Return the (x, y) coordinate for the center point of the cell that contains the specified text.  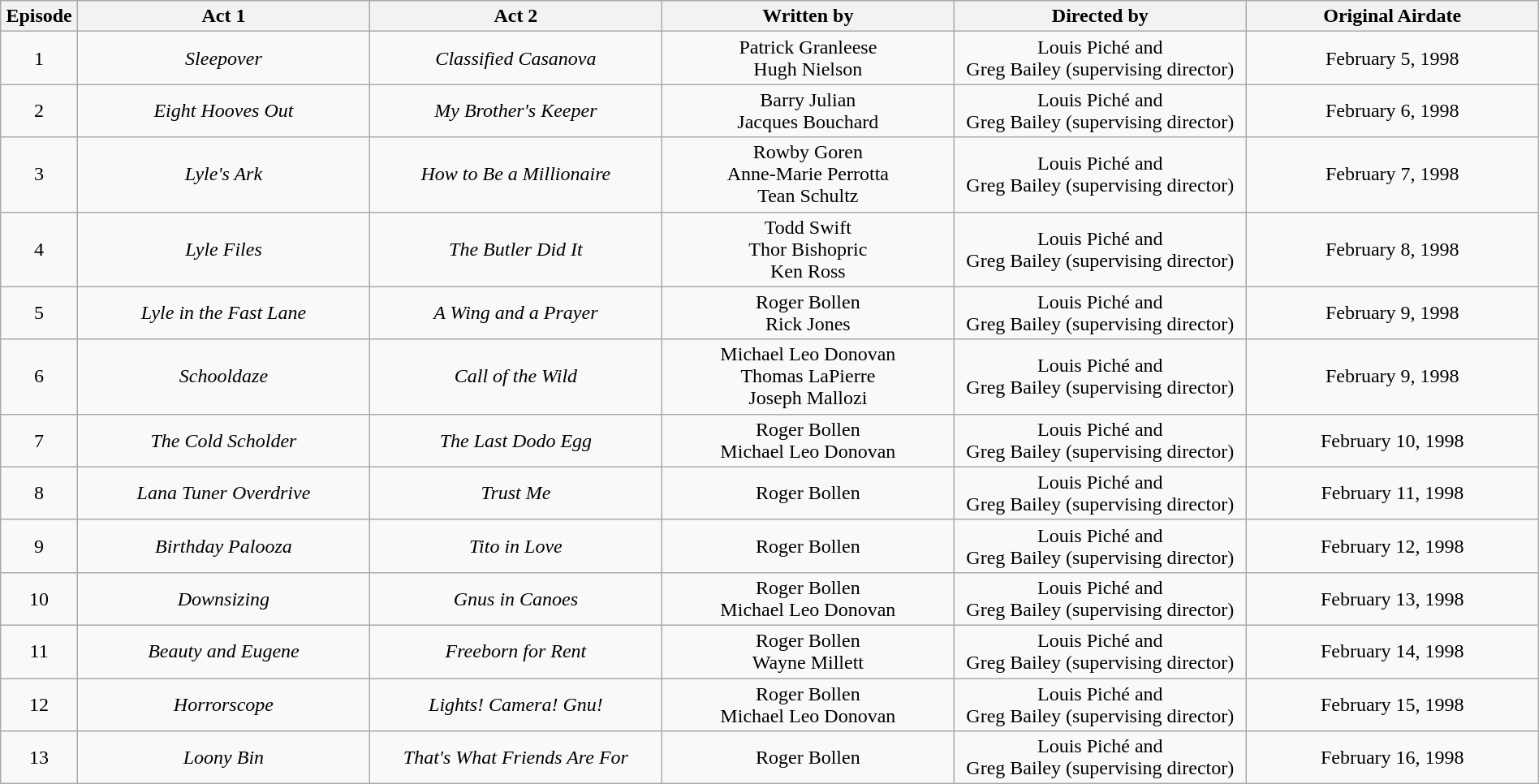
February 15, 1998 (1392, 704)
Classified Casanova (515, 58)
The Cold Scholder (223, 440)
February 14, 1998 (1392, 651)
Call of the Wild (515, 377)
February 5, 1998 (1392, 58)
Roger BollenRick Jones (808, 313)
How to Be a Millionaire (515, 174)
February 10, 1998 (1392, 440)
Eight Hooves Out (223, 110)
9 (39, 545)
February 7, 1998 (1392, 174)
February 6, 1998 (1392, 110)
The Butler Did It (515, 249)
February 16, 1998 (1392, 758)
February 13, 1998 (1392, 599)
Barry JulianJacques Bouchard (808, 110)
Rowby GorenAnne-Marie PerrottaTean Schultz (808, 174)
Tito in Love (515, 545)
13 (39, 758)
Lyle Files (223, 249)
Downsizing (223, 599)
10 (39, 599)
Act 2 (515, 16)
Act 1 (223, 16)
That's What Friends Are For (515, 758)
Roger BollenWayne Millett (808, 651)
Lights! Camera! Gnu! (515, 704)
3 (39, 174)
February 8, 1998 (1392, 249)
Lyle's Ark (223, 174)
Gnus in Canoes (515, 599)
Sleepover (223, 58)
February 12, 1998 (1392, 545)
Beauty and Eugene (223, 651)
Horrorscope (223, 704)
Lana Tuner Overdrive (223, 493)
Directed by (1100, 16)
8 (39, 493)
Trust Me (515, 493)
1 (39, 58)
Lyle in the Fast Lane (223, 313)
Schooldaze (223, 377)
February 11, 1998 (1392, 493)
Todd SwiftThor BishopricKen Ross (808, 249)
7 (39, 440)
6 (39, 377)
Patrick GranleeseHugh Nielson (808, 58)
The Last Dodo Egg (515, 440)
Episode (39, 16)
Written by (808, 16)
Original Airdate (1392, 16)
A Wing and a Prayer (515, 313)
4 (39, 249)
2 (39, 110)
5 (39, 313)
Michael Leo DonovanThomas LaPierreJoseph Mallozi (808, 377)
11 (39, 651)
Loony Bin (223, 758)
Freeborn for Rent (515, 651)
12 (39, 704)
My Brother's Keeper (515, 110)
Birthday Palooza (223, 545)
